Extract the [x, y] coordinate from the center of the cell holding the provided text.  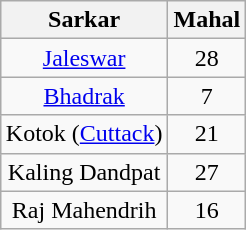
Sarkar [84, 20]
Kotok (Cuttack) [84, 134]
Bhadrak [84, 96]
27 [207, 172]
7 [207, 96]
Raj Mahendrih [84, 210]
21 [207, 134]
Jaleswar [84, 58]
28 [207, 58]
Mahal [207, 20]
Kaling Dandpat [84, 172]
16 [207, 210]
